Search for the cell housing the specified text and yield its [x, y] center coordinate. 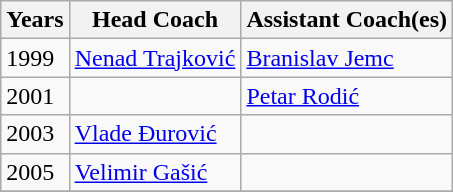
Head Coach [155, 20]
1999 [35, 58]
Years [35, 20]
Assistant Coach(es) [347, 20]
Velimir Gašić [155, 172]
2003 [35, 134]
2001 [35, 96]
Petar Rodić [347, 96]
Vlade Đurović [155, 134]
Branislav Jemc [347, 58]
Nenad Trajković [155, 58]
2005 [35, 172]
